Determine the [x, y] coordinate at the center of the cell enclosing the given text.  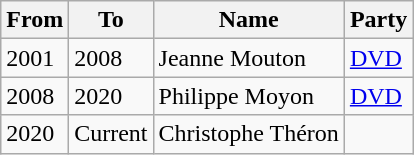
To [111, 20]
Christophe Théron [248, 134]
Name [248, 20]
2001 [35, 58]
From [35, 20]
Party [378, 20]
Current [111, 134]
Jeanne Mouton [248, 58]
Philippe Moyon [248, 96]
